Detect which cell encompasses the target text, then output its (x, y) center coordinate. 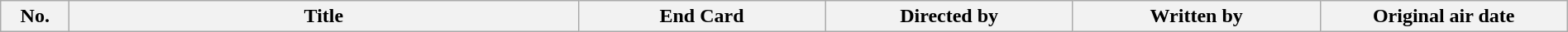
Written by (1196, 16)
Directed by (949, 16)
No. (35, 16)
Title (324, 16)
End Card (701, 16)
Original air date (1444, 16)
